From the cell containing the given text, extract its center point as [x, y] coordinate. 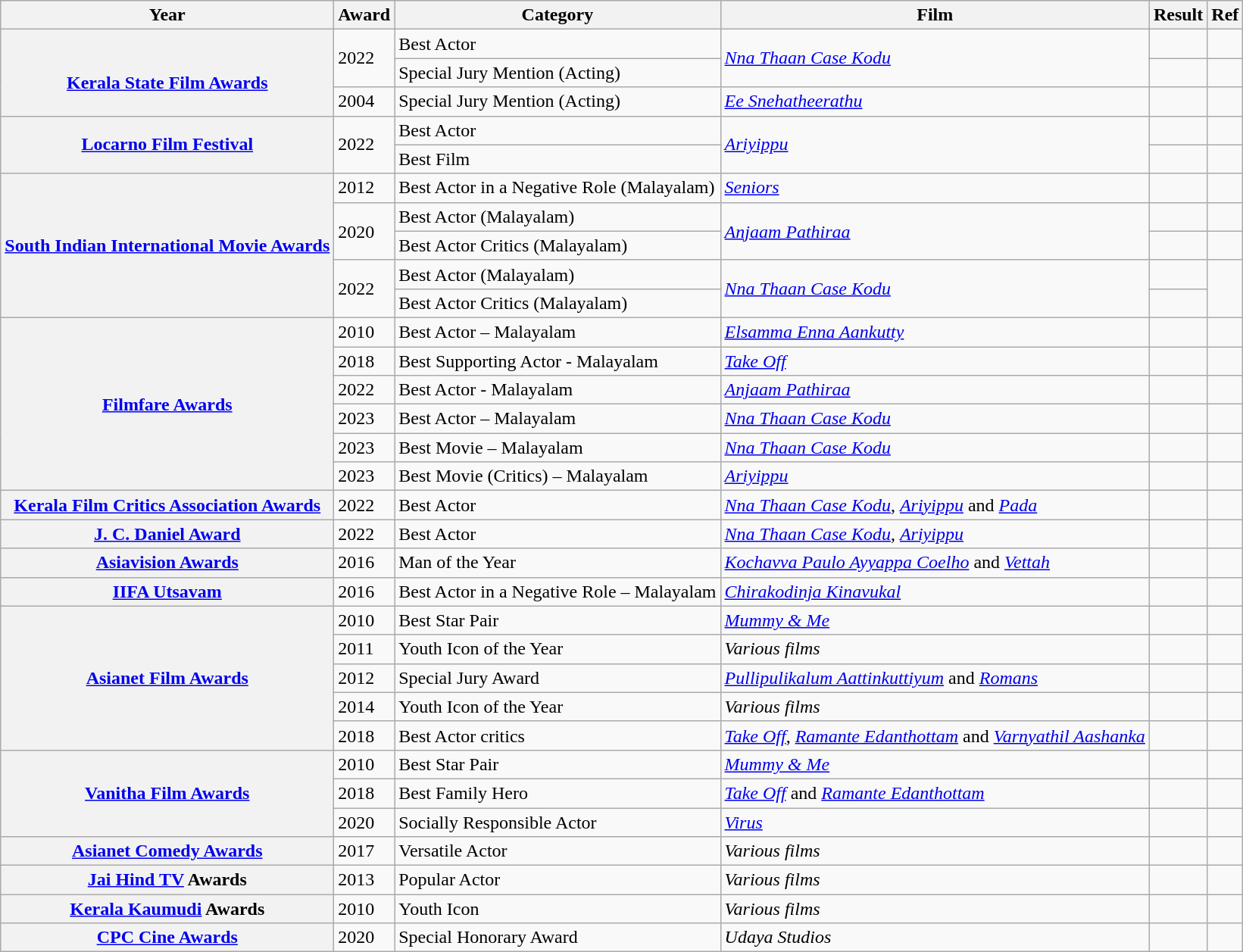
Kerala State Film Awards [167, 73]
CPC Cine Awards [167, 938]
Result [1178, 15]
Kerala Film Critics Association Awards [167, 505]
Virus [935, 822]
Best Movie (Critics) – Malayalam [557, 476]
2011 [364, 649]
2014 [364, 707]
Jai Hind TV Awards [167, 880]
2013 [364, 880]
Asianet Film Awards [167, 678]
IIFA Utsavam [167, 591]
Pullipulikalum Aattinkuttiyum and Romans [935, 678]
Man of the Year [557, 563]
Best Actor in a Negative Role – Malayalam [557, 591]
J. C. Daniel Award [167, 534]
Award [364, 15]
2004 [364, 101]
Take Off and Ramante Edanthottam [935, 793]
Elsamma Enna Aankutty [935, 332]
Special Jury Award [557, 678]
Nna Thaan Case Kodu, Ariyippu [935, 534]
Best Actor - Malayalam [557, 390]
Year [167, 15]
Locarno Film Festival [167, 145]
Best Supporting Actor - Malayalam [557, 361]
Udaya Studios [935, 938]
Popular Actor [557, 880]
Filmfare Awards [167, 404]
Best Film [557, 159]
Best Actor critics [557, 735]
Chirakodinja Kinavukal [935, 591]
Kerala Kaumudi Awards [167, 909]
Ee Snehatheerathu [935, 101]
Socially Responsible Actor [557, 822]
Take Off, Ramante Edanthottam and Varnyathil Aashanka [935, 735]
South Indian International Movie Awards [167, 245]
Best Family Hero [557, 793]
Kochavva Paulo Ayyappa Coelho and Vettah [935, 563]
Best Actor in a Negative Role (Malayalam) [557, 188]
2017 [364, 851]
Asiavision Awards [167, 563]
Vanitha Film Awards [167, 793]
Special Honorary Award [557, 938]
Category [557, 15]
Youth Icon [557, 909]
Versatile Actor [557, 851]
Seniors [935, 188]
Best Movie – Malayalam [557, 448]
Asianet Comedy Awards [167, 851]
Nna Thaan Case Kodu, Ariyippu and Pada [935, 505]
Ref [1226, 15]
Film [935, 15]
Take Off [935, 361]
